Find where the given text appears and provide that cell's center as (X, Y) coordinate. 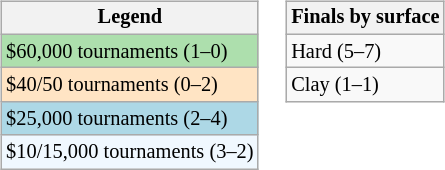
$25,000 tournaments (2–4) (130, 119)
Hard (5–7) (365, 51)
Legend (130, 18)
$40/50 tournaments (0–2) (130, 85)
$60,000 tournaments (1–0) (130, 51)
Clay (1–1) (365, 85)
Finals by surface (365, 18)
$10/15,000 tournaments (3–2) (130, 152)
